Identify which cell holds the provided text, then report its [X, Y] central coordinate. 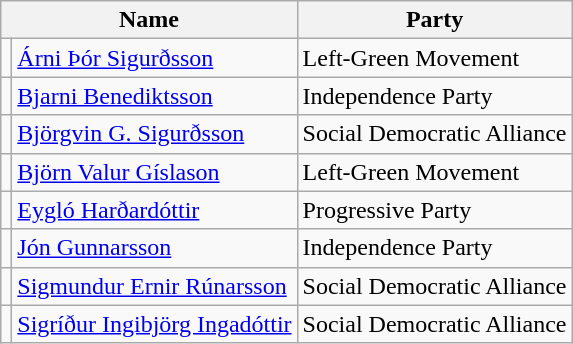
Björgvin G. Sigurðsson [154, 134]
Sigmundur Ernir Rúnarsson [154, 286]
Party [434, 20]
Name [149, 20]
Sigríður Ingibjörg Ingadóttir [154, 324]
Jón Gunnarsson [154, 248]
Bjarni Benediktsson [154, 96]
Eygló Harðardóttir [154, 210]
Progressive Party [434, 210]
Árni Þór Sigurðsson [154, 58]
Björn Valur Gíslason [154, 172]
